Determine the (x, y) coordinate at the center of the cell enclosing the given text.  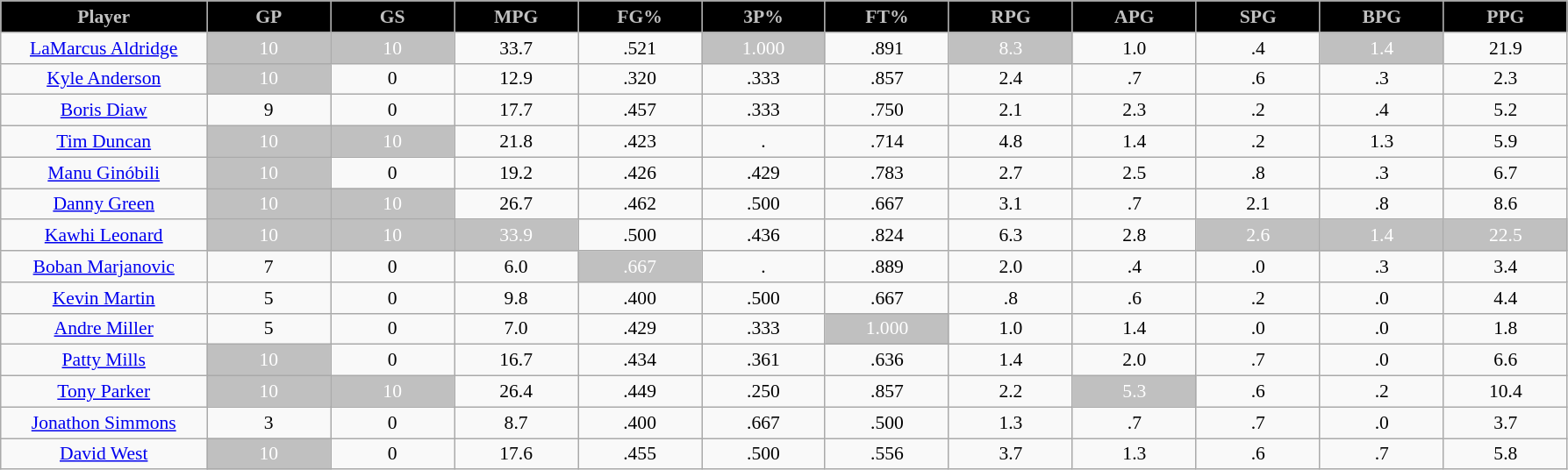
2.2 (1011, 392)
3.4 (1506, 267)
33.7 (516, 48)
.250 (763, 392)
12.9 (516, 79)
.426 (641, 173)
.320 (641, 79)
8.6 (1506, 204)
4.8 (1011, 142)
PPG (1506, 17)
5.9 (1506, 142)
16.7 (516, 360)
.361 (763, 360)
26.7 (516, 204)
Andre Miller (104, 329)
4.4 (1506, 298)
2.6 (1258, 236)
17.7 (516, 110)
17.6 (516, 454)
2.5 (1134, 173)
GP (268, 17)
Kawhi Leonard (104, 236)
.556 (886, 454)
2.7 (1011, 173)
.462 (641, 204)
Boban Marjanovic (104, 267)
Kevin Martin (104, 298)
.436 (763, 236)
8.7 (516, 423)
.636 (886, 360)
.824 (886, 236)
LaMarcus Aldridge (104, 48)
2.4 (1011, 79)
.891 (886, 48)
Player (104, 17)
Boris Diaw (104, 110)
2.8 (1134, 236)
6.0 (516, 267)
Danny Green (104, 204)
.423 (641, 142)
FT% (886, 17)
.457 (641, 110)
GS (393, 17)
.434 (641, 360)
.449 (641, 392)
33.9 (516, 236)
BPG (1381, 17)
10.4 (1506, 392)
19.2 (516, 173)
Jonathon Simmons (104, 423)
7 (268, 267)
3 (268, 423)
Tim Duncan (104, 142)
Manu Ginóbili (104, 173)
9.8 (516, 298)
Patty Mills (104, 360)
21.8 (516, 142)
SPG (1258, 17)
3P% (763, 17)
.521 (641, 48)
8.3 (1011, 48)
.455 (641, 454)
1.8 (1506, 329)
21.9 (1506, 48)
.714 (886, 142)
Tony Parker (104, 392)
5.3 (1134, 392)
5.8 (1506, 454)
MPG (516, 17)
22.5 (1506, 236)
3.1 (1011, 204)
26.4 (516, 392)
Kyle Anderson (104, 79)
9 (268, 110)
6.3 (1011, 236)
David West (104, 454)
APG (1134, 17)
6.6 (1506, 360)
.750 (886, 110)
5.2 (1506, 110)
RPG (1011, 17)
.889 (886, 267)
.783 (886, 173)
FG% (641, 17)
6.7 (1506, 173)
7.0 (516, 329)
